Output the [x, y] coordinate of the center of the cell containing the given text.  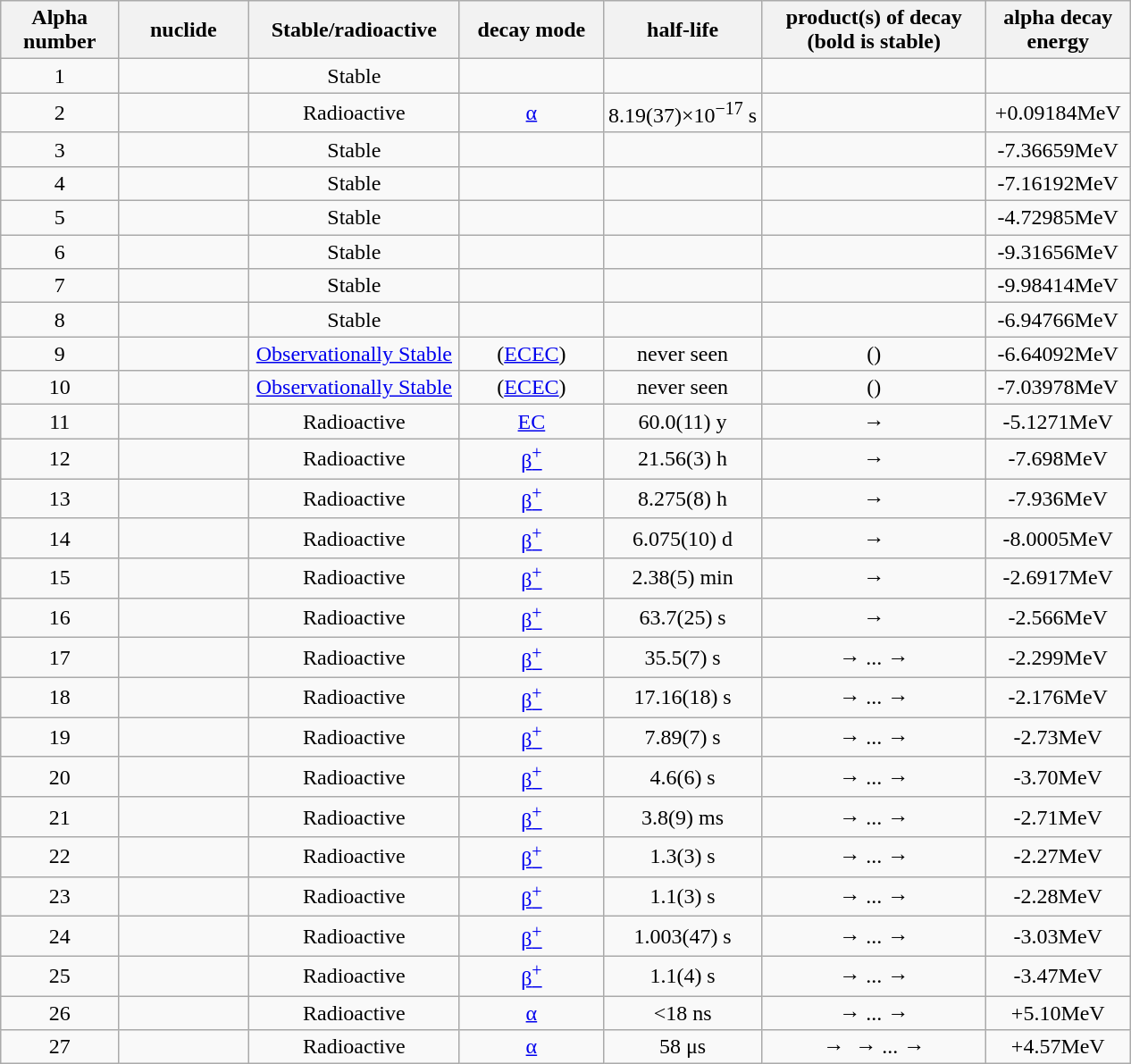
6 [59, 252]
7 [59, 286]
+5.10MeV [1058, 1013]
-2.27MeV [1058, 858]
<18 ns [683, 1013]
35.5(7) s [683, 658]
-2.176MeV [1058, 697]
-9.31656MeV [1058, 252]
21.56(3) h [683, 459]
4.6(6) s [683, 777]
2 [59, 113]
26 [59, 1013]
→ → ... → [874, 1047]
24 [59, 936]
EC [531, 422]
17 [59, 658]
-3.70MeV [1058, 777]
-2.299MeV [1058, 658]
8.19(37)×10−17 s [683, 113]
-2.6917MeV [1058, 579]
1.1(3) s [683, 897]
11 [59, 422]
-2.28MeV [1058, 897]
4 [59, 183]
15 [59, 579]
6.075(10) d [683, 538]
-6.94766MeV [1058, 320]
-5.1271MeV [1058, 422]
decay mode [531, 30]
-7.36659MeV [1058, 149]
-6.64092MeV [1058, 354]
-7.698MeV [1058, 459]
16 [59, 618]
27 [59, 1047]
12 [59, 459]
nuclide [183, 30]
-3.47MeV [1058, 976]
+0.09184MeV [1058, 113]
8.275(8) h [683, 498]
Stable/radioactive [354, 30]
25 [59, 976]
19 [59, 738]
-3.03MeV [1058, 936]
2.38(5) min [683, 579]
22 [59, 858]
-4.72985MeV [1058, 218]
21 [59, 817]
Alpha number [59, 30]
8 [59, 320]
1.3(3) s [683, 858]
-7.03978MeV [1058, 388]
18 [59, 697]
60.0(11) y [683, 422]
3 [59, 149]
20 [59, 777]
half-life [683, 30]
17.16(18) s [683, 697]
product(s) of decay (bold is stable) [874, 30]
-7.936MeV [1058, 498]
14 [59, 538]
-2.71MeV [1058, 817]
3.8(9) ms [683, 817]
23 [59, 897]
-9.98414MeV [1058, 286]
-8.0005MeV [1058, 538]
1 [59, 76]
1.1(4) s [683, 976]
9 [59, 354]
5 [59, 218]
+4.57MeV [1058, 1047]
10 [59, 388]
alpha decay energy [1058, 30]
-2.73MeV [1058, 738]
-2.566MeV [1058, 618]
-7.16192MeV [1058, 183]
63.7(25) s [683, 618]
1.003(47) s [683, 936]
7.89(7) s [683, 738]
13 [59, 498]
58 μs [683, 1047]
